Return the [X, Y] coordinate for the center point of the cell that contains the specified text.  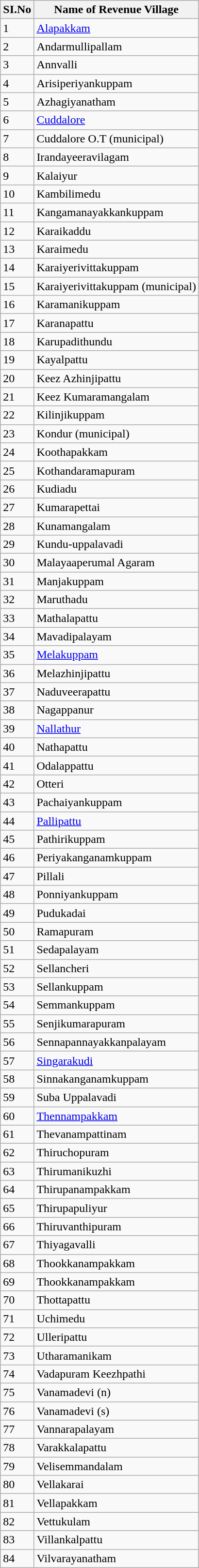
49 [17, 913]
57 [17, 1060]
Vellakarai [116, 1485]
Karupadithundu [116, 342]
36 [17, 673]
Sellankuppam [116, 987]
19 [17, 360]
Semmankuppam [116, 1005]
Thirupapuliyur [116, 1208]
Sedapalayam [116, 950]
Thiruvanthipuram [116, 1226]
30 [17, 563]
77 [17, 1429]
Velisemmandalam [116, 1466]
44 [17, 821]
Cuddalore [116, 120]
Thottapattu [116, 1300]
69 [17, 1282]
66 [17, 1226]
80 [17, 1485]
Maruthadu [116, 600]
Thirumanikuzhi [116, 1171]
14 [17, 268]
18 [17, 342]
Nagappanur [116, 710]
10 [17, 194]
56 [17, 1042]
32 [17, 600]
Ulleripattu [116, 1337]
Thirupanampakkam [116, 1190]
Kudiadu [116, 489]
Sennapannayakkanpalayam [116, 1042]
Manjakuppam [116, 581]
Naduveerapattu [116, 692]
Vellapakkam [116, 1503]
73 [17, 1355]
Nathapattu [116, 747]
SI.No [17, 10]
Sellancheri [116, 968]
28 [17, 526]
9 [17, 175]
Pachaiyankuppam [116, 802]
47 [17, 876]
Thiruchopuram [116, 1153]
75 [17, 1392]
Pathirikuppam [116, 839]
12 [17, 231]
Kunamangalam [116, 526]
74 [17, 1374]
Kundu-uppalavadi [116, 544]
8 [17, 157]
Otteri [116, 784]
82 [17, 1521]
Uchimedu [116, 1319]
24 [17, 452]
31 [17, 581]
59 [17, 1097]
Karaiyerivittakuppam [116, 268]
16 [17, 305]
64 [17, 1190]
Vilvarayanatham [116, 1558]
Cuddalore O.T (municipal) [116, 139]
Vannarapalayam [116, 1429]
52 [17, 968]
53 [17, 987]
22 [17, 415]
84 [17, 1558]
58 [17, 1079]
79 [17, 1466]
29 [17, 544]
67 [17, 1245]
61 [17, 1134]
Ponniyankuppam [116, 895]
Utharamanikam [116, 1355]
55 [17, 1024]
45 [17, 839]
Kayalpattu [116, 360]
71 [17, 1319]
41 [17, 765]
Thennampakkam [116, 1116]
62 [17, 1153]
Karaimedu [116, 249]
4 [17, 83]
Singarakudi [116, 1060]
Annvalli [116, 65]
25 [17, 470]
Vanamadevi (n) [116, 1392]
42 [17, 784]
15 [17, 286]
Malayaaperumal Agaram [116, 563]
Varakkalapattu [116, 1448]
81 [17, 1503]
Mathalapattu [116, 618]
Nallathur [116, 729]
7 [17, 139]
Vanamadevi (s) [116, 1411]
21 [17, 397]
37 [17, 692]
50 [17, 931]
51 [17, 950]
72 [17, 1337]
Kothandaramapuram [116, 470]
35 [17, 655]
Alapakkam [116, 28]
Pudukadai [116, 913]
Keez Azhinjipattu [116, 378]
Thevanampattinam [116, 1134]
Melakuppam [116, 655]
Arisiperiyankuppam [116, 83]
Senjikumarapuram [116, 1024]
20 [17, 378]
Keez Kumaramangalam [116, 397]
60 [17, 1116]
Pillali [116, 876]
27 [17, 507]
38 [17, 710]
76 [17, 1411]
3 [17, 65]
13 [17, 249]
Kalaiyur [116, 175]
Karaikaddu [116, 231]
Mavadipalayam [116, 637]
Kambilimedu [116, 194]
63 [17, 1171]
Karamanikuppam [116, 305]
Sinnakanganamkuppam [116, 1079]
70 [17, 1300]
40 [17, 747]
46 [17, 858]
Koothapakkam [116, 452]
Andarmullipallam [116, 47]
11 [17, 212]
Irandayeeravilagam [116, 157]
39 [17, 729]
34 [17, 637]
6 [17, 120]
Vettukulam [116, 1521]
65 [17, 1208]
Villankalpattu [116, 1540]
Pallipattu [116, 821]
Ramapuram [116, 931]
5 [17, 102]
Periyakanganamkuppam [116, 858]
68 [17, 1263]
26 [17, 489]
1 [17, 28]
Name of Revenue Village [116, 10]
Kangamanayakkankuppam [116, 212]
Melazhinjipattu [116, 673]
83 [17, 1540]
48 [17, 895]
Kumarapettai [116, 507]
78 [17, 1448]
Thiyagavalli [116, 1245]
Karanapattu [116, 323]
Azhagiyanatham [116, 102]
23 [17, 434]
43 [17, 802]
Kondur (municipal) [116, 434]
54 [17, 1005]
Karaiyerivittakuppam (municipal) [116, 286]
17 [17, 323]
Suba Uppalavadi [116, 1097]
Vadapuram Keezhpathi [116, 1374]
33 [17, 618]
Kilinjikuppam [116, 415]
Odalappattu [116, 765]
2 [17, 47]
